Output the (X, Y) coordinate of the center of the cell containing the given text.  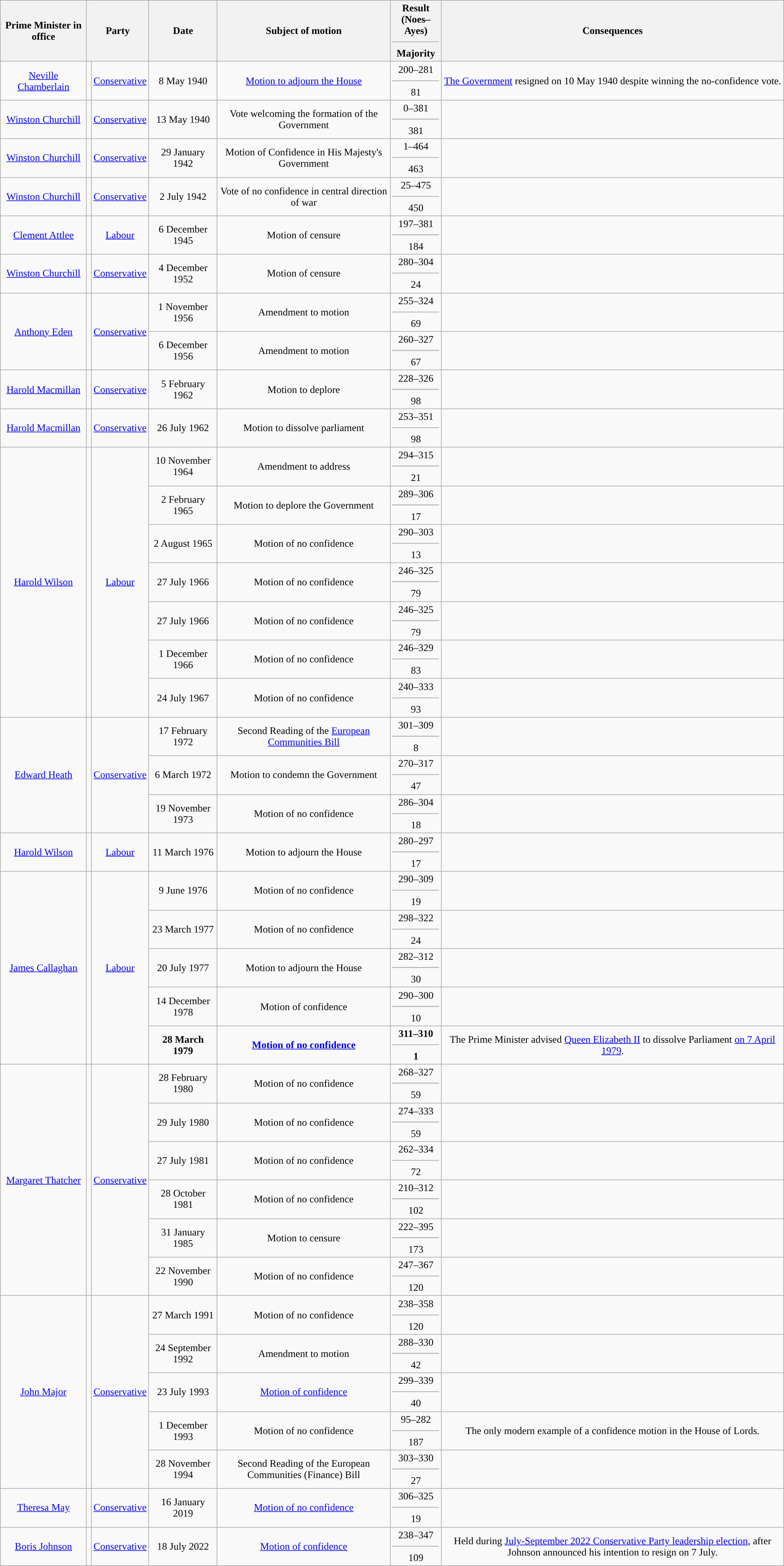
17 February 1972 (183, 736)
27 March 1991 (183, 1315)
298–32224 (416, 929)
18 July 2022 (183, 1546)
Vote welcoming the formation of the Government (304, 119)
Motion to condemn the Government (304, 775)
26 July 1962 (183, 428)
Amendment to address (304, 466)
301–3098 (416, 736)
Second Reading of the European Communities Bill (304, 736)
The only modern example of a confidence motion in the House of Lords. (612, 1431)
Motion of Confidence in His Majesty's Government (304, 158)
11 March 1976 (183, 852)
1–464463 (416, 158)
6 March 1972 (183, 775)
James Callaghan (44, 968)
14 December 1978 (183, 1006)
Margaret Thatcher (44, 1180)
280–29717 (416, 852)
31 January 1985 (183, 1238)
Prime Minister in office (44, 31)
22 November 1990 (183, 1277)
200–28181 (416, 81)
28 February 1980 (183, 1083)
Subject of motion (304, 31)
19 November 1973 (183, 814)
1 December 1993 (183, 1431)
210–312102 (416, 1199)
29 January 1942 (183, 158)
288–33042 (416, 1354)
Boris Johnson (44, 1546)
222–395173 (416, 1238)
282–31230 (416, 968)
6 December 1956 (183, 351)
260–32767 (416, 351)
0–381381 (416, 119)
Consequences (612, 31)
299–33940 (416, 1392)
John Major (44, 1392)
Theresa May (44, 1508)
246–32983 (416, 659)
238–358120 (416, 1315)
240–33393 (416, 698)
Clement Attlee (44, 235)
25–475450 (416, 196)
23 March 1977 (183, 929)
5 February 1962 (183, 389)
Vote of no confidence in central direction of war (304, 196)
28 October 1981 (183, 1199)
286–30418 (416, 814)
255–32469 (416, 312)
16 January 2019 (183, 1508)
2 July 1942 (183, 196)
303–33027 (416, 1469)
4 December 1952 (183, 274)
Edward Heath (44, 775)
9 June 1976 (183, 891)
Motion to deplore the Government (304, 505)
95–282187 (416, 1431)
294–31521 (416, 466)
The Prime Minister advised Queen Elizabeth II to dissolve Parliament on 7 April 1979. (612, 1045)
The Government resigned on 10 May 1940 despite winning the no-confidence vote. (612, 81)
2 August 1965 (183, 544)
Motion to dissolve parliament (304, 428)
2 February 1965 (183, 505)
1 November 1956 (183, 312)
268–32759 (416, 1083)
197–381184 (416, 235)
23 July 1993 (183, 1392)
27 July 1981 (183, 1161)
1 December 1966 (183, 659)
Party (118, 31)
311–3101 (416, 1045)
Motion to deplore (304, 389)
10 November 1964 (183, 466)
8 May 1940 (183, 81)
6 December 1945 (183, 235)
289–30617 (416, 505)
Held during July-September 2022 Conservative Party leadership election, after Johnson announced his intention to resign on 7 July. (612, 1546)
24 September 1992 (183, 1354)
270–31747 (416, 775)
290–30919 (416, 891)
Anthony Eden (44, 331)
238–347109 (416, 1546)
Motion to censure (304, 1238)
20 July 1977 (183, 968)
290–30313 (416, 544)
Neville Chamberlain (44, 81)
247–367120 (416, 1277)
29 July 1980 (183, 1122)
306–32519 (416, 1508)
28 November 1994 (183, 1469)
Date (183, 31)
Result (Noes–Ayes)Majority (416, 31)
13 May 1940 (183, 119)
262–33472 (416, 1161)
24 July 1967 (183, 698)
280–30424 (416, 274)
Second Reading of the European Communities (Finance) Bill (304, 1469)
228–32698 (416, 389)
253–35198 (416, 428)
28 March 1979 (183, 1045)
290–30010 (416, 1006)
274–33359 (416, 1122)
